Locate the cell with the specified text and output its (x, y) center coordinate. 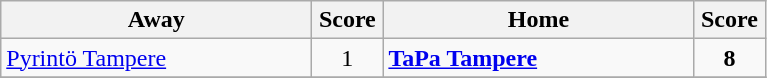
Away (156, 20)
TaPa Tampere (538, 58)
Pyrintö Tampere (156, 58)
Home (538, 20)
1 (348, 58)
8 (730, 58)
